Identify which cell holds the provided text, then report its (X, Y) central coordinate. 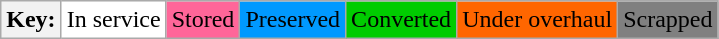
Converted (402, 20)
Under overhaul (538, 20)
Stored (203, 20)
In service (114, 20)
Preserved (293, 20)
Key: (31, 20)
Scrapped (668, 20)
